Determine the (x, y) coordinate at the center of the cell enclosing the given text.  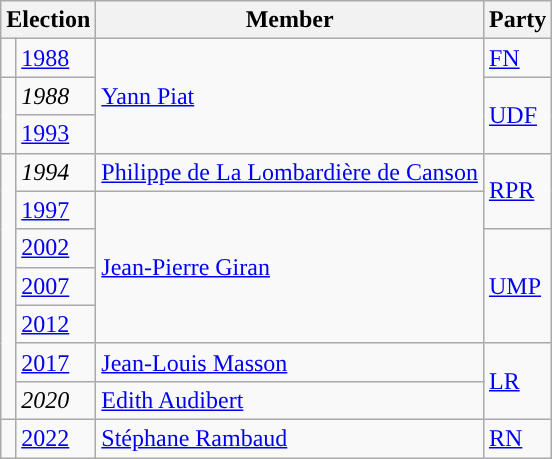
Stéphane Rambaud (290, 438)
1993 (56, 134)
Party (517, 20)
2012 (56, 324)
2007 (56, 286)
RN (517, 438)
2022 (56, 438)
FN (517, 58)
2020 (56, 400)
Philippe de La Lombardière de Canson (290, 172)
LR (517, 381)
RPR (517, 191)
Member (290, 20)
Jean-Pierre Giran (290, 267)
Election (48, 20)
2017 (56, 362)
1997 (56, 210)
UDF (517, 115)
Jean-Louis Masson (290, 362)
2002 (56, 248)
Yann Piat (290, 96)
UMP (517, 286)
Edith Audibert (290, 400)
1994 (56, 172)
